Find where the given text appears and provide that cell's center as (X, Y) coordinate. 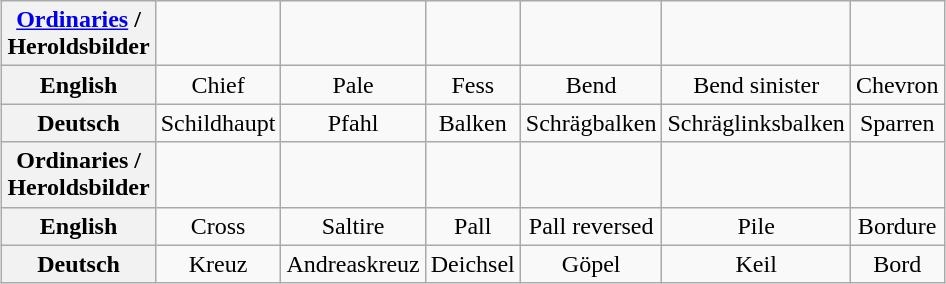
Cross (218, 226)
Schildhaupt (218, 123)
Balken (472, 123)
Sparren (897, 123)
Kreuz (218, 264)
Göpel (591, 264)
Chief (218, 85)
Pall reversed (591, 226)
Deichsel (472, 264)
Saltire (353, 226)
Pall (472, 226)
Andreaskreuz (353, 264)
Fess (472, 85)
Chevron (897, 85)
Bend sinister (756, 85)
Pile (756, 226)
Schrägbalken (591, 123)
Pale (353, 85)
Keil (756, 264)
Bord (897, 264)
Bend (591, 85)
Schräglinksbalken (756, 123)
Bordure (897, 226)
Pfahl (353, 123)
